Determine the (x, y) coordinate at the center of the cell enclosing the given text.  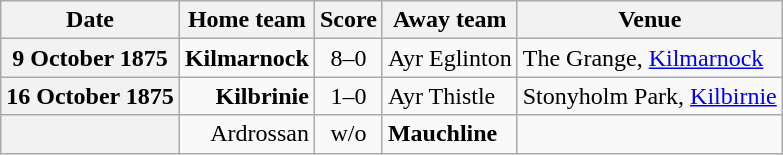
Away team (450, 20)
Stonyholm Park, Kilbirnie (650, 96)
1–0 (348, 96)
16 October 1875 (90, 96)
w/o (348, 134)
Kilmarnock (246, 58)
Mauchline (450, 134)
The Grange, Kilmarnock (650, 58)
Venue (650, 20)
Ayr Thistle (450, 96)
Kilbrinie (246, 96)
Score (348, 20)
9 October 1875 (90, 58)
Ayr Eglinton (450, 58)
Date (90, 20)
Ardrossan (246, 134)
Home team (246, 20)
8–0 (348, 58)
